Capture the cell that displays the provided text and extract its [x, y] central coordinate. 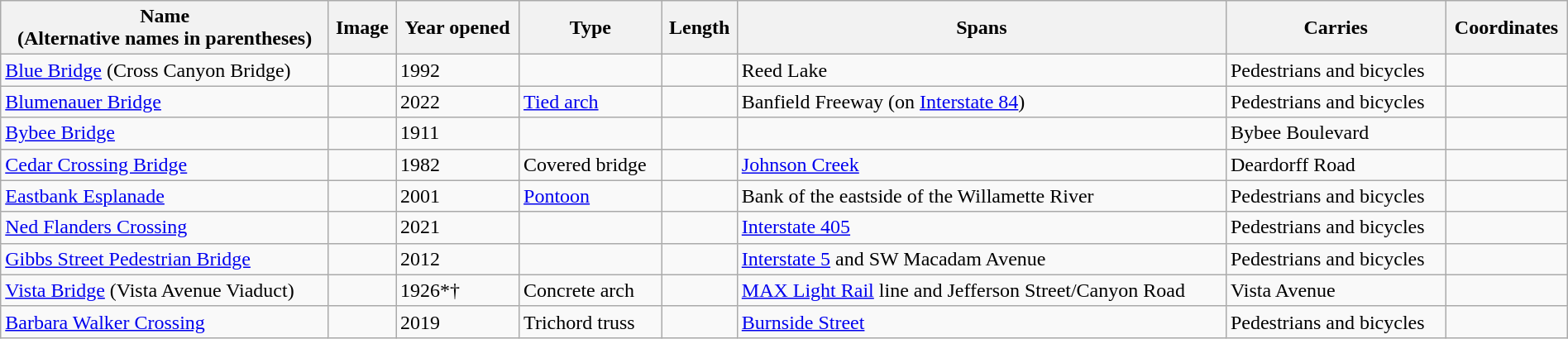
Cedar Crossing Bridge [165, 165]
Tied arch [590, 102]
Blumenauer Bridge [165, 102]
Blue Bridge (Cross Canyon Bridge) [165, 70]
2021 [458, 227]
MAX Light Rail line and Jefferson Street/Canyon Road [981, 290]
Trichord truss [590, 322]
Coordinates [1507, 28]
1911 [458, 133]
Johnson Creek [981, 165]
Burnside Street [981, 322]
2022 [458, 102]
Name(Alternative names in parentheses) [165, 28]
2001 [458, 196]
1992 [458, 70]
1982 [458, 165]
Image [362, 28]
2012 [458, 259]
Gibbs Street Pedestrian Bridge [165, 259]
Interstate 405 [981, 227]
Pontoon [590, 196]
Bybee Boulevard [1335, 133]
Bank of the eastside of the Willamette River [981, 196]
Vista Avenue [1335, 290]
Interstate 5 and SW Macadam Avenue [981, 259]
Spans [981, 28]
1926*† [458, 290]
Type [590, 28]
Carries [1335, 28]
Covered bridge [590, 165]
Eastbank Esplanade [165, 196]
Year opened [458, 28]
Concrete arch [590, 290]
Barbara Walker Crossing [165, 322]
Bybee Bridge [165, 133]
Length [700, 28]
Ned Flanders Crossing [165, 227]
Reed Lake [981, 70]
Banfield Freeway (on Interstate 84) [981, 102]
2019 [458, 322]
Vista Bridge (Vista Avenue Viaduct) [165, 290]
Deardorff Road [1335, 165]
